For the text-containing cell, return its midpoint in (X, Y) coordinate format. 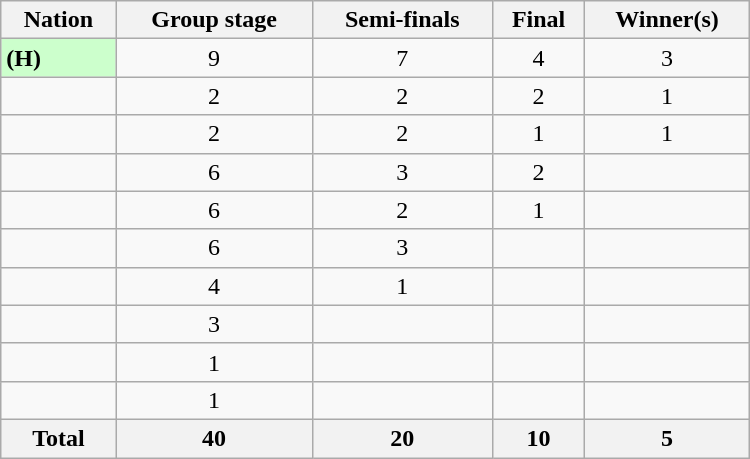
10 (538, 438)
7 (402, 58)
Final (538, 20)
Group stage (214, 20)
40 (214, 438)
20 (402, 438)
(H) (58, 58)
Nation (58, 20)
Winner(s) (667, 20)
Total (58, 438)
9 (214, 58)
Semi-finals (402, 20)
5 (667, 438)
